Provide the [X, Y] coordinate of the cell's center where the given text is located.  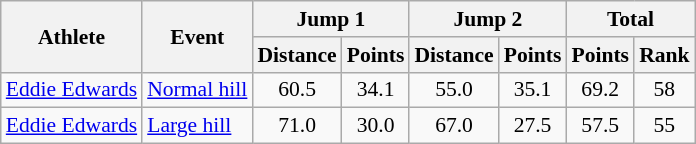
35.1 [533, 90]
Rank [664, 55]
30.0 [376, 126]
69.2 [600, 90]
60.5 [296, 90]
34.1 [376, 90]
Large hill [197, 126]
Jump 1 [330, 19]
Jump 2 [488, 19]
Normal hill [197, 90]
55.0 [454, 90]
Total [630, 19]
27.5 [533, 126]
58 [664, 90]
67.0 [454, 126]
71.0 [296, 126]
Athlete [72, 36]
57.5 [600, 126]
Event [197, 36]
55 [664, 126]
